Find where the given text appears and provide that cell's center as (X, Y) coordinate. 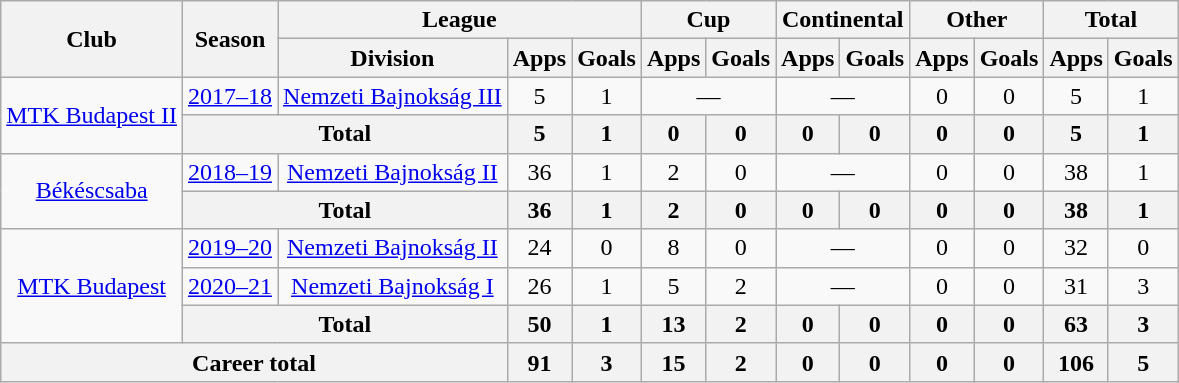
Season (230, 39)
106 (1076, 362)
Club (92, 39)
Nemzeti Bajnokság I (393, 286)
15 (673, 362)
31 (1076, 286)
2017–18 (230, 96)
Other (977, 20)
2019–20 (230, 248)
Division (393, 58)
13 (673, 324)
8 (673, 248)
2020–21 (230, 286)
League (460, 20)
2018–19 (230, 172)
Nemzeti Bajnokság III (393, 96)
26 (539, 286)
Continental (843, 20)
MTK Budapest (92, 286)
MTK Budapest II (92, 115)
50 (539, 324)
Career total (254, 362)
24 (539, 248)
91 (539, 362)
Békéscsaba (92, 191)
63 (1076, 324)
Cup (708, 20)
32 (1076, 248)
